Provide the [X, Y] coordinate of the cell's center where the given text is located.  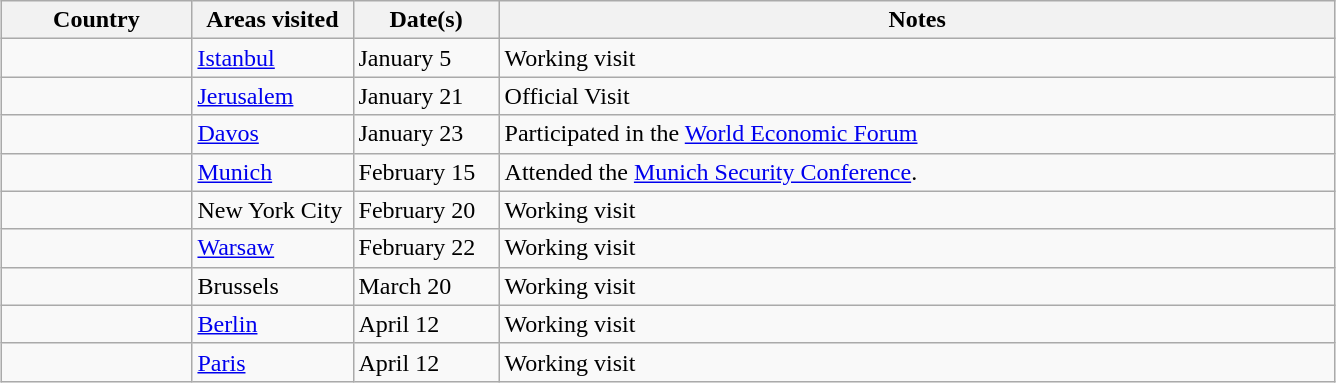
January 5 [426, 58]
Jerusalem [272, 96]
Berlin [272, 324]
March 20 [426, 286]
Davos [272, 134]
February 15 [426, 172]
Munich [272, 172]
Paris [272, 362]
Participated in the World Economic Forum [917, 134]
January 23 [426, 134]
Warsaw [272, 248]
Date(s) [426, 20]
Istanbul [272, 58]
Attended the Munich Security Conference. [917, 172]
Official Visit [917, 96]
Country [96, 20]
January 21 [426, 96]
February 22 [426, 248]
Areas visited [272, 20]
New York City [272, 210]
Notes [917, 20]
February 20 [426, 210]
Brussels [272, 286]
